Locate the cell with the specified text and output its [X, Y] center coordinate. 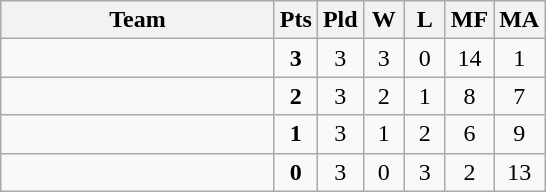
MF [469, 20]
7 [520, 96]
Pts [296, 20]
14 [469, 58]
L [424, 20]
W [384, 20]
9 [520, 134]
Team [138, 20]
6 [469, 134]
Pld [340, 20]
MA [520, 20]
13 [520, 172]
8 [469, 96]
